Locate the cell with the specified text and output its [X, Y] center coordinate. 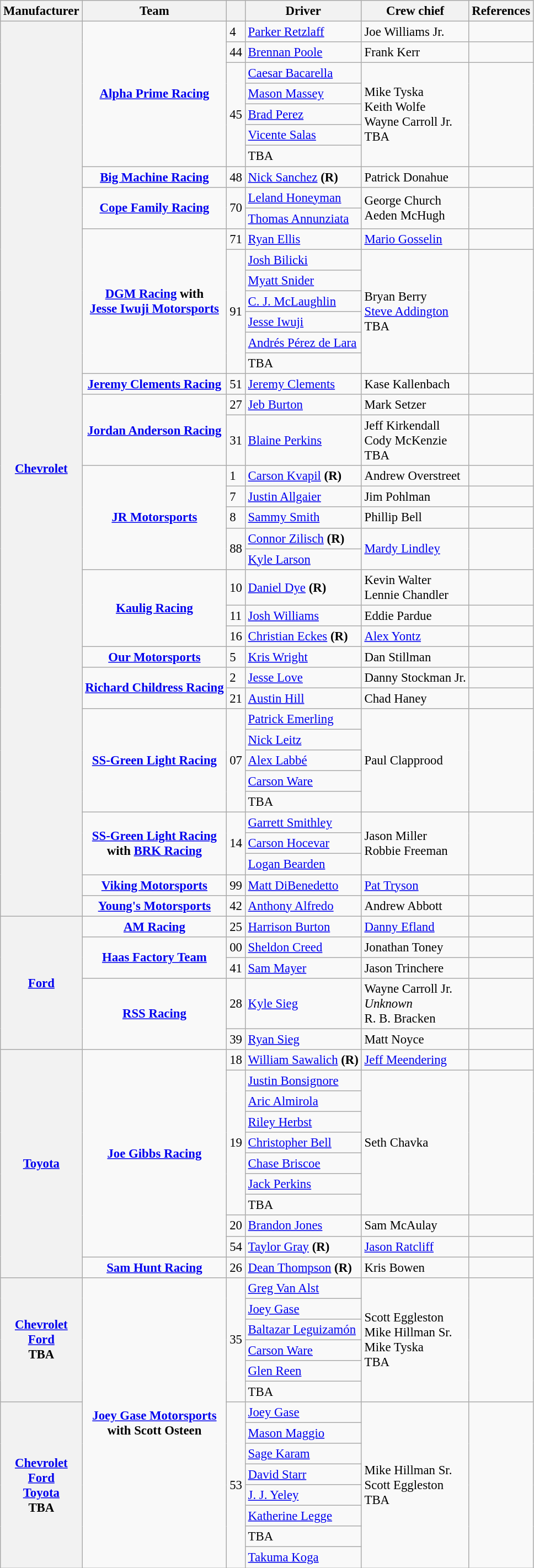
1 [236, 476]
Chevrolet Ford Toyota TBA [41, 1485]
Jack Perkins [303, 1184]
Nick Leitz [303, 740]
2 [236, 678]
J. J. Yeley [303, 1495]
AM Racing [154, 927]
Manufacturer [41, 11]
Our Motorsports [154, 657]
07 [236, 761]
George Church Aeden McHugh [415, 207]
Garrett Smithley [303, 823]
Nick Sanchez (R) [303, 177]
Kase Kallenbach [415, 384]
27 [236, 405]
4 [236, 32]
Chase Briscoe [303, 1164]
16 [236, 636]
8 [236, 518]
Jeremy Clements [303, 384]
Caesar Bacarella [303, 73]
Jeremy Clements Racing [154, 384]
References [501, 11]
Young's Motorsports [154, 906]
5 [236, 657]
70 [236, 207]
35 [236, 1340]
Parker Retzlaff [303, 32]
54 [236, 1246]
Sheldon Creed [303, 947]
Dean Thompson (R) [303, 1267]
Baltazar Leguizamón [303, 1330]
25 [236, 927]
Pat Tryson [415, 885]
42 [236, 906]
Justin Bonsignore [303, 1080]
Mason Massey [303, 94]
20 [236, 1226]
Kaulig Racing [154, 608]
Eddie Pardue [415, 616]
Patrick Donahue [415, 177]
Haas Factory Team [154, 957]
Dan Stillman [415, 657]
Brandon Jones [303, 1226]
Austin Hill [303, 698]
Logan Bearden [303, 864]
88 [236, 548]
Jesse Love [303, 678]
Anthony Alfredo [303, 906]
Jason Miller Robbie Freeman [415, 844]
Kevin Walter Lennie Chandler [415, 587]
Matt Noyce [415, 1039]
David Starr [303, 1475]
Chevrolet Ford TBA [41, 1340]
DGM Racing with Jesse Iwuji Motorsports [154, 301]
18 [236, 1060]
Joey Gase Motorsports with Scott Osteen [154, 1422]
Blaine Perkins [303, 441]
Alpha Prime Racing [154, 94]
Ryan Ellis [303, 239]
31 [236, 441]
Sammy Smith [303, 518]
Jason Ratcliff [415, 1246]
Team [154, 11]
Vicente Salas [303, 135]
Patrick Emerling [303, 719]
Jason Trinchere [415, 968]
Scott Eggleston Mike Hillman Sr. Mike Tyska TBA [415, 1340]
53 [236, 1485]
44 [236, 52]
C. J. McLaughlin [303, 301]
Sam Mayer [303, 968]
Bryan Berry Steve Addington TBA [415, 312]
Glen Reen [303, 1371]
SS-Green Light Racing with BRK Racing [154, 844]
Kris Wright [303, 657]
Viking Motorsports [154, 885]
Justin Allgaier [303, 497]
Josh Williams [303, 616]
William Sawalich (R) [303, 1060]
Alex Labbé [303, 761]
14 [236, 844]
Seth Chavka [415, 1143]
Joe Gibbs Racing [154, 1153]
Phillip Bell [415, 518]
Ryan Sieg [303, 1039]
Greg Van Alst [303, 1288]
Chevrolet [41, 469]
Andrés Pérez de Lara [303, 343]
Danny Stockman Jr. [415, 678]
10 [236, 587]
71 [236, 239]
Brennan Poole [303, 52]
41 [236, 968]
RSS Racing [154, 1014]
Mason Maggio [303, 1433]
19 [236, 1143]
Driver [303, 11]
Big Machine Racing [154, 177]
Paul Clapprood [415, 761]
Jeb Burton [303, 405]
Leland Honeyman [303, 197]
21 [236, 698]
Matt DiBenedetto [303, 885]
Kris Bowen [415, 1267]
Alex Yontz [415, 636]
Jeff Meendering [415, 1060]
Andrew Abbott [415, 906]
Mike Tyska Keith Wolfe Wayne Carroll Jr. TBA [415, 115]
99 [236, 885]
Christian Eckes (R) [303, 636]
Aric Almirola [303, 1101]
Mardy Lindley [415, 548]
Riley Herbst [303, 1122]
Sam Hunt Racing [154, 1267]
Danny Efland [415, 927]
SS-Green Light Racing [154, 761]
00 [236, 947]
11 [236, 616]
Daniel Dye (R) [303, 587]
Richard Childress Racing [154, 688]
Myatt Snider [303, 281]
Connor Zilisch (R) [303, 538]
Cope Family Racing [154, 207]
Mark Setzer [415, 405]
Jesse Iwuji [303, 322]
Toyota [41, 1164]
Chad Haney [415, 698]
Carson Hocevar [303, 843]
Kyle Larson [303, 559]
Brad Perez [303, 115]
Mario Gosselin [415, 239]
Sam McAulay [415, 1226]
Takuma Koga [303, 1558]
7 [236, 497]
Jordan Anderson Racing [154, 430]
Frank Kerr [415, 52]
Andrew Overstreet [415, 476]
Thomas Annunziata [303, 218]
Carson Kvapil (R) [303, 476]
Joe Williams Jr. [415, 32]
JR Motorsports [154, 517]
51 [236, 384]
Mike Hillman Sr. Scott Eggleston TBA [415, 1485]
Ford [41, 983]
Jonathan Toney [415, 947]
Christopher Bell [303, 1143]
39 [236, 1039]
Harrison Burton [303, 927]
Katherine Legge [303, 1516]
Kyle Sieg [303, 1004]
28 [236, 1004]
Wayne Carroll Jr. Unknown R. B. Bracken [415, 1004]
Josh Bilicki [303, 260]
Taylor Gray (R) [303, 1246]
48 [236, 177]
Jim Pohlman [415, 497]
91 [236, 312]
Jeff Kirkendall Cody McKenzie TBA [415, 441]
26 [236, 1267]
45 [236, 115]
Sage Karam [303, 1454]
Crew chief [415, 11]
